Provide the [X, Y] coordinate of the cell's center where the given text is located.  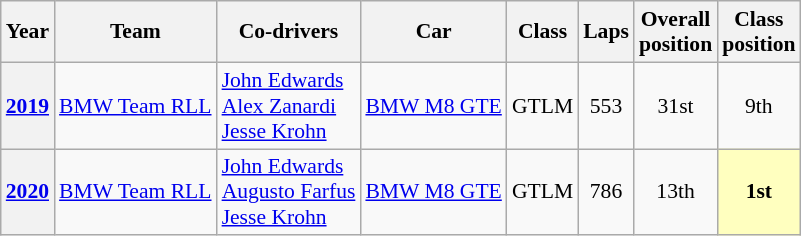
Classposition [758, 32]
31st [676, 106]
Laps [606, 32]
Car [433, 32]
Overallposition [676, 32]
Class [542, 32]
2019 [28, 106]
Year [28, 32]
1st [758, 192]
Co-drivers [289, 32]
John Edwards Alex Zanardi Jesse Krohn [289, 106]
9th [758, 106]
Team [136, 32]
786 [606, 192]
553 [606, 106]
13th [676, 192]
2020 [28, 192]
John Edwards Augusto Farfus Jesse Krohn [289, 192]
